Determine the (x, y) coordinate at the center of the cell enclosing the given text.  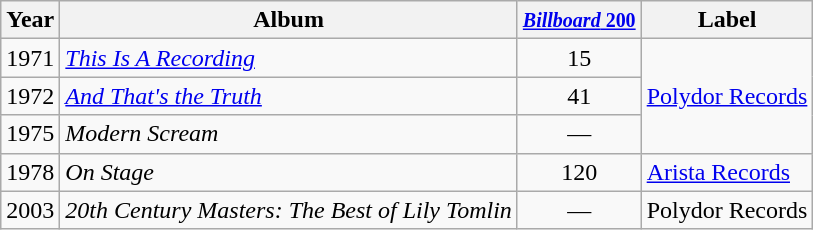
Label (727, 20)
1972 (30, 96)
Arista Records (727, 172)
120 (579, 172)
This Is A Recording (289, 58)
Year (30, 20)
1975 (30, 134)
1978 (30, 172)
20th Century Masters: The Best of Lily Tomlin (289, 210)
And That's the Truth (289, 96)
2003 (30, 210)
1971 (30, 58)
Billboard 200 (579, 20)
41 (579, 96)
Album (289, 20)
Modern Scream (289, 134)
On Stage (289, 172)
15 (579, 58)
